Identify which cell holds the provided text, then report its (X, Y) central coordinate. 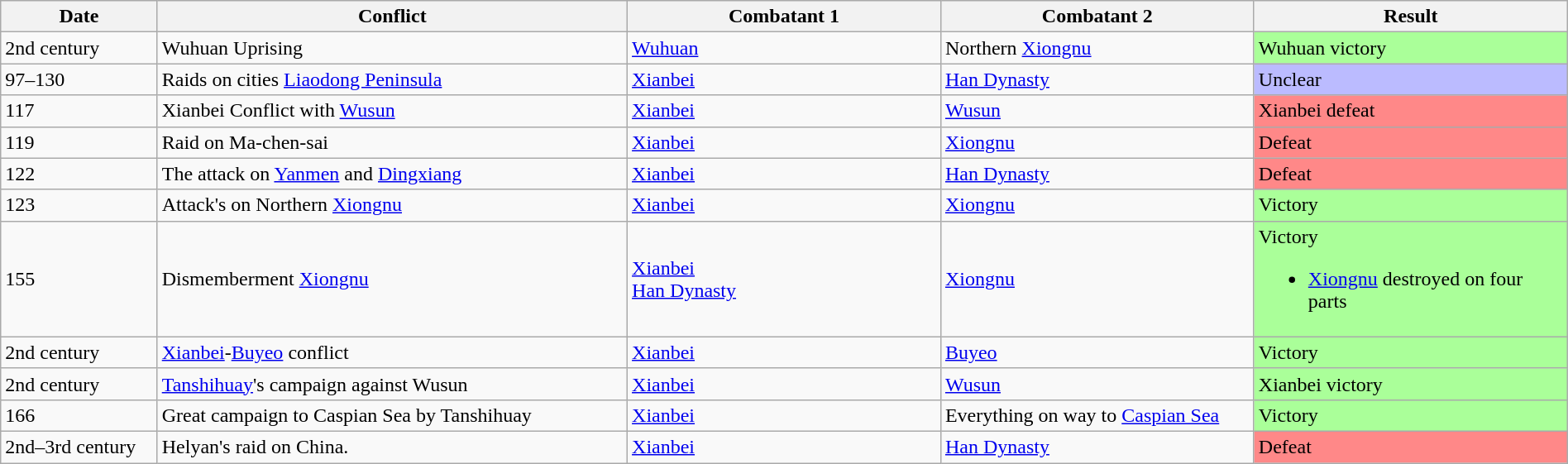
117 (79, 111)
Wuhuan Uprising (392, 48)
Conflict (392, 17)
Everything on way to Caspian Sea (1097, 415)
Raids on cities Liaodong Peninsula (392, 79)
Wuhuan victory (1411, 48)
Northern Xiongnu (1097, 48)
155 (79, 279)
Xianbei victory (1411, 384)
The attack on Yanmen and Dingxiang (392, 174)
Tanshihuay's campaign against Wusun (392, 384)
Result (1411, 17)
Date (79, 17)
VictoryXiongnu destroyed on four parts (1411, 279)
Xianbei Conflict with Wusun (392, 111)
Buyeo (1097, 352)
Helyan's raid on China. (392, 447)
Wuhuan (784, 48)
Combatant 2 (1097, 17)
Raid on Ma-chen-sai (392, 142)
Unclear (1411, 79)
97–130 (79, 79)
166 (79, 415)
Dismemberment Xiongnu (392, 279)
Xianbei defeat (1411, 111)
123 (79, 205)
Combatant 1 (784, 17)
2nd–3rd century (79, 447)
Xianbei-Buyeo conflict (392, 352)
Great campaign to Caspian Sea by Tanshihuay (392, 415)
122 (79, 174)
119 (79, 142)
Xianbei Han Dynasty (784, 279)
Attack's on Northern Xiongnu (392, 205)
